From the cell containing the given text, extract its center point as (X, Y) coordinate. 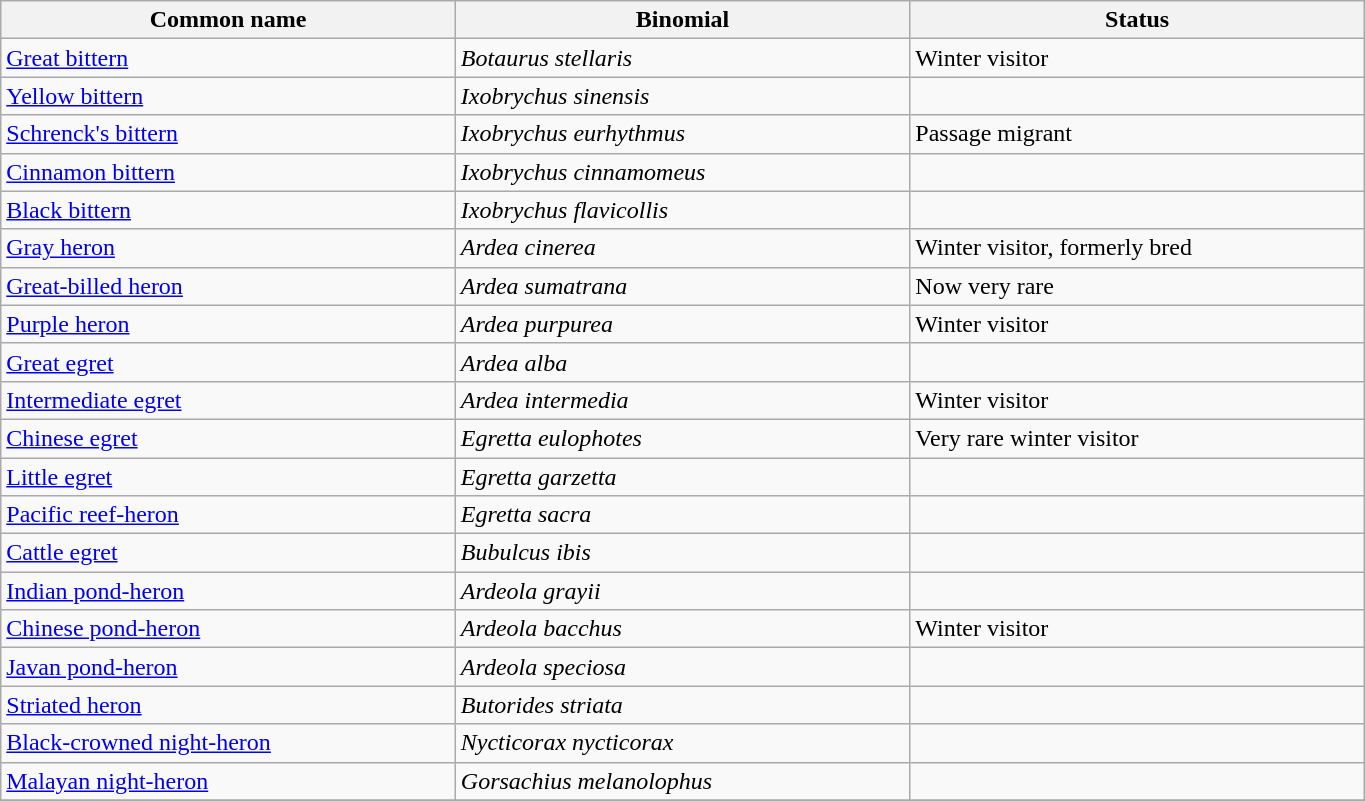
Purple heron (228, 324)
Malayan night-heron (228, 781)
Ardeola grayii (682, 591)
Passage migrant (1138, 134)
Binomial (682, 20)
Ardea sumatrana (682, 286)
Black-crowned night-heron (228, 743)
Ixobrychus sinensis (682, 96)
Schrenck's bittern (228, 134)
Indian pond-heron (228, 591)
Cinnamon bittern (228, 172)
Javan pond-heron (228, 667)
Chinese pond-heron (228, 629)
Great egret (228, 362)
Botaurus stellaris (682, 58)
Striated heron (228, 705)
Intermediate egret (228, 400)
Ardea intermedia (682, 400)
Great bittern (228, 58)
Ardeola bacchus (682, 629)
Bubulcus ibis (682, 553)
Ardea alba (682, 362)
Gorsachius melanolophus (682, 781)
Yellow bittern (228, 96)
Ixobrychus cinnamomeus (682, 172)
Egretta garzetta (682, 477)
Little egret (228, 477)
Very rare winter visitor (1138, 438)
Butorides striata (682, 705)
Gray heron (228, 248)
Black bittern (228, 210)
Egretta sacra (682, 515)
Egretta eulophotes (682, 438)
Ixobrychus eurhythmus (682, 134)
Ardea purpurea (682, 324)
Cattle egret (228, 553)
Ardeola speciosa (682, 667)
Winter visitor, formerly bred (1138, 248)
Status (1138, 20)
Ardea cinerea (682, 248)
Common name (228, 20)
Pacific reef-heron (228, 515)
Ixobrychus flavicollis (682, 210)
Nycticorax nycticorax (682, 743)
Now very rare (1138, 286)
Great-billed heron (228, 286)
Chinese egret (228, 438)
